Pinpoint the cell where the given text exists, returning its (x, y) midpoint coordinate. 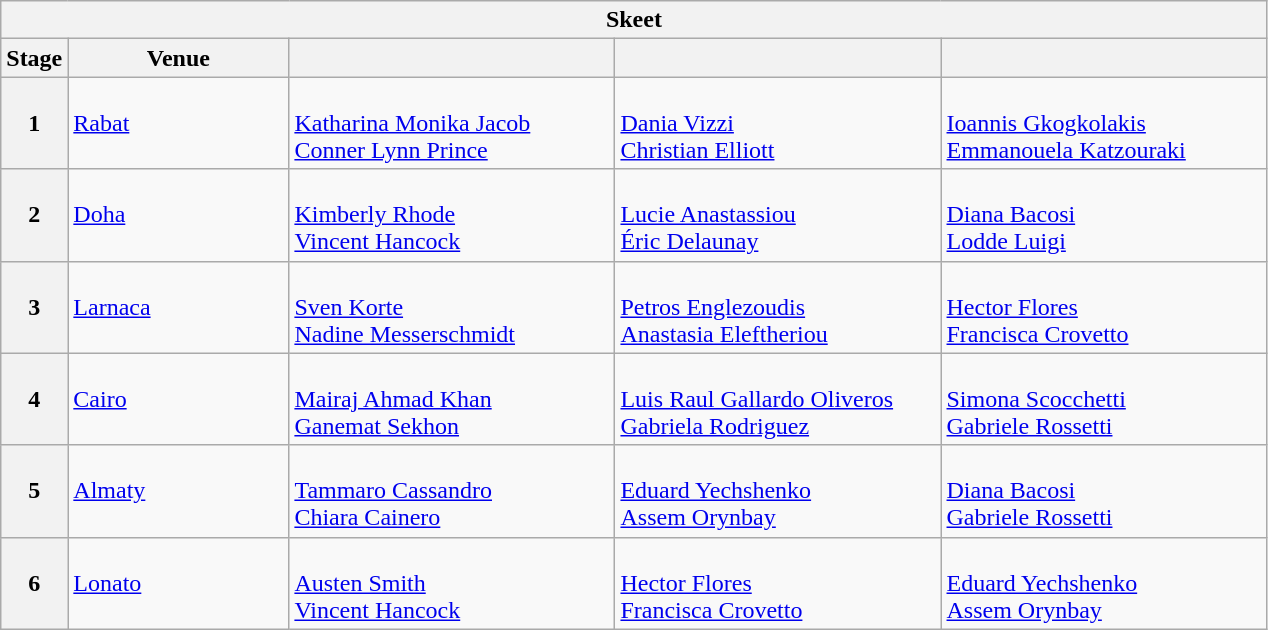
Diana Bacosi Gabriele Rossetti (1104, 491)
2 (34, 215)
Luis Raul Gallardo Oliveros Gabriela Rodriguez (778, 399)
Dania Vizzi Christian Elliott (778, 123)
Katharina Monika Jacob Conner Lynn Prince (452, 123)
Doha (178, 215)
6 (34, 583)
Venue (178, 58)
Sven KorteNadine Messerschmidt (452, 307)
Mairaj Ahmad Khan Ganemat Sekhon (452, 399)
Lucie AnastassiouÉric Delaunay (778, 215)
Larnaca (178, 307)
Skeet (634, 20)
Rabat (178, 123)
Tammaro Cassandro Chiara Cainero (452, 491)
Petros EnglezoudisAnastasia Eleftheriou (778, 307)
Stage (34, 58)
Ioannis Gkogkolakis Emmanouela Katzouraki (1104, 123)
1 (34, 123)
Austen SmithVincent Hancock (452, 583)
Diana BacosiLodde Luigi (1104, 215)
5 (34, 491)
4 (34, 399)
3 (34, 307)
Cairo (178, 399)
Almaty (178, 491)
Lonato (178, 583)
Simona Scocchetti Gabriele Rossetti (1104, 399)
Kimberly RhodeVincent Hancock (452, 215)
